Search for the cell housing the specified text and yield its [x, y] center coordinate. 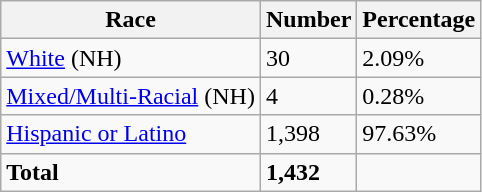
2.09% [419, 58]
0.28% [419, 96]
Race [131, 20]
1,398 [308, 134]
97.63% [419, 134]
Number [308, 20]
Percentage [419, 20]
1,432 [308, 172]
4 [308, 96]
Hispanic or Latino [131, 134]
Mixed/Multi-Racial (NH) [131, 96]
30 [308, 58]
White (NH) [131, 58]
Total [131, 172]
